Return the (X, Y) coordinate for the center point of the cell that contains the specified text.  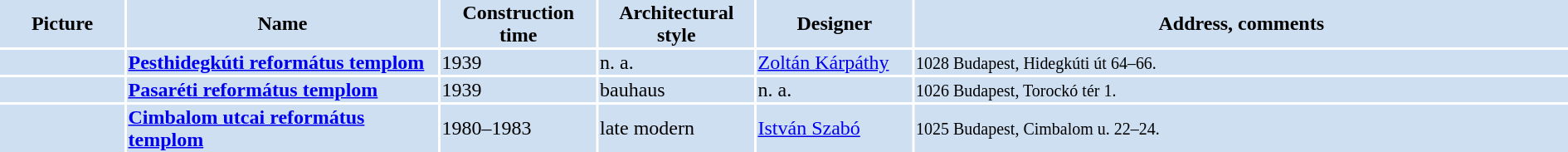
1980–1983 (519, 128)
Architectural style (677, 23)
Pesthidegkúti református templom (282, 62)
Designer (835, 23)
1028 Budapest, Hidegkúti út 64–66. (1241, 62)
Name (282, 23)
Pasaréti református templom (282, 90)
Cimbalom utcai református templom (282, 128)
late modern (677, 128)
Construction time (519, 23)
bauhaus (677, 90)
István Szabó (835, 128)
1025 Budapest, Cimbalom u. 22–24. (1241, 128)
Address, comments (1241, 23)
Picture (62, 23)
1026 Budapest, Torockó tér 1. (1241, 90)
Zoltán Kárpáthy (835, 62)
